Output the [x, y] coordinate of the center of the cell containing the given text.  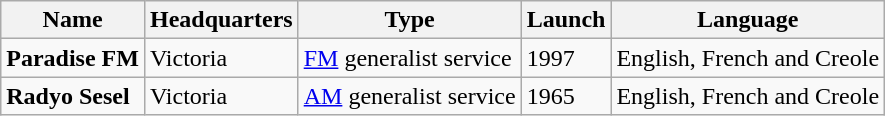
Name [73, 20]
FM generalist service [410, 58]
Headquarters [221, 20]
Radyo Sesel [73, 96]
Paradise FM [73, 58]
Launch [566, 20]
Language [748, 20]
1997 [566, 58]
1965 [566, 96]
Type [410, 20]
AM generalist service [410, 96]
